Determine the [X, Y] coordinate at the center of the cell enclosing the given text.  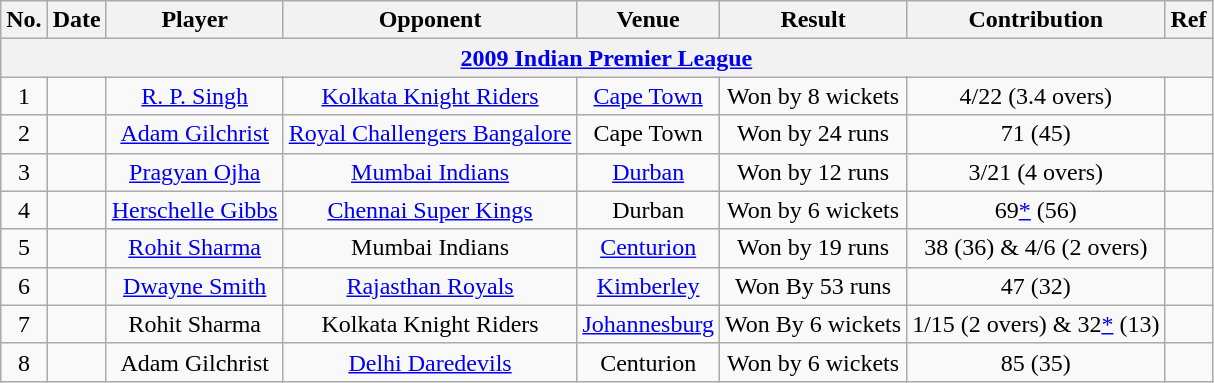
Rajasthan Royals [430, 286]
No. [24, 20]
Contribution [1036, 20]
3/21 (4 overs) [1036, 172]
5 [24, 248]
Won by 8 wickets [812, 96]
1/15 (2 overs) & 32* (13) [1036, 324]
69* (56) [1036, 210]
Won by 24 runs [812, 134]
85 (35) [1036, 362]
2 [24, 134]
Herschelle Gibbs [194, 210]
Opponent [430, 20]
Result [812, 20]
Venue [648, 20]
Won by 12 runs [812, 172]
Pragyan Ojha [194, 172]
R. P. Singh [194, 96]
8 [24, 362]
Royal Challengers Bangalore [430, 134]
4 [24, 210]
Kimberley [648, 286]
7 [24, 324]
47 (32) [1036, 286]
Ref [1188, 20]
Won By 6 wickets [812, 324]
Johannesburg [648, 324]
2009 Indian Premier League [606, 58]
Delhi Daredevils [430, 362]
4/22 (3.4 overs) [1036, 96]
71 (45) [1036, 134]
Player [194, 20]
Won By 53 runs [812, 286]
Won by 19 runs [812, 248]
3 [24, 172]
6 [24, 286]
1 [24, 96]
Dwayne Smith [194, 286]
Date [76, 20]
Chennai Super Kings [430, 210]
38 (36) & 4/6 (2 overs) [1036, 248]
